Return the [X, Y] coordinate for the center point of the cell that contains the specified text.  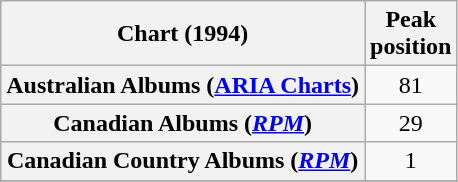
Chart (1994) [183, 34]
Canadian Country Albums (RPM) [183, 161]
Peakposition [411, 34]
Australian Albums (ARIA Charts) [183, 85]
Canadian Albums (RPM) [183, 123]
81 [411, 85]
1 [411, 161]
29 [411, 123]
